Capture the cell that displays the provided text and extract its [x, y] central coordinate. 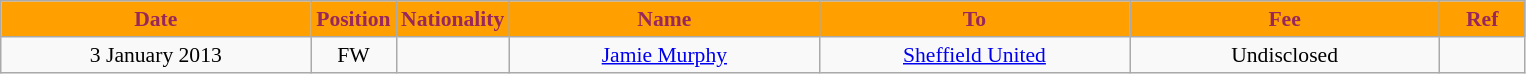
Sheffield United [974, 55]
FW [354, 55]
Ref [1482, 19]
Name [664, 19]
3 January 2013 [156, 55]
Jamie Murphy [664, 55]
Undisclosed [1285, 55]
Position [354, 19]
Date [156, 19]
Fee [1285, 19]
To [974, 19]
Nationality [452, 19]
